Search for the cell housing the specified text and yield its (X, Y) center coordinate. 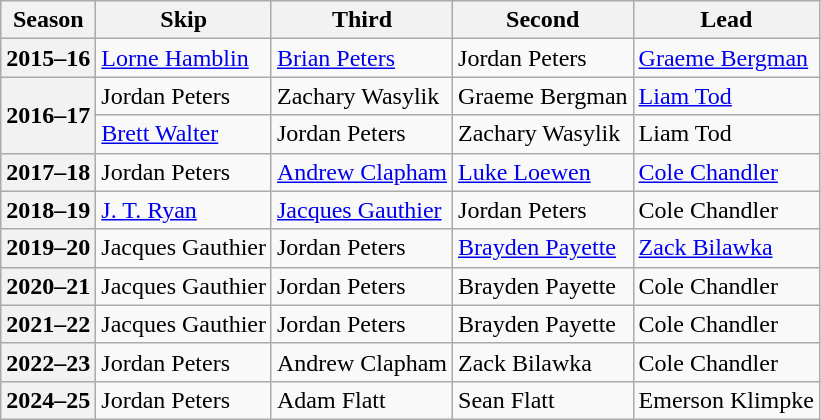
Second (544, 20)
Brett Walter (184, 134)
2019–20 (48, 248)
Brian Peters (362, 58)
Lorne Hamblin (184, 58)
Skip (184, 20)
2018–19 (48, 210)
2021–22 (48, 324)
2020–21 (48, 286)
Adam Flatt (362, 400)
Lead (726, 20)
2017–18 (48, 172)
Sean Flatt (544, 400)
Emerson Klimpke (726, 400)
J. T. Ryan (184, 210)
2015–16 (48, 58)
2016–17 (48, 115)
Luke Loewen (544, 172)
Third (362, 20)
Season (48, 20)
2022–23 (48, 362)
2024–25 (48, 400)
